Determine the [x, y] coordinate at the center of the cell enclosing the given text.  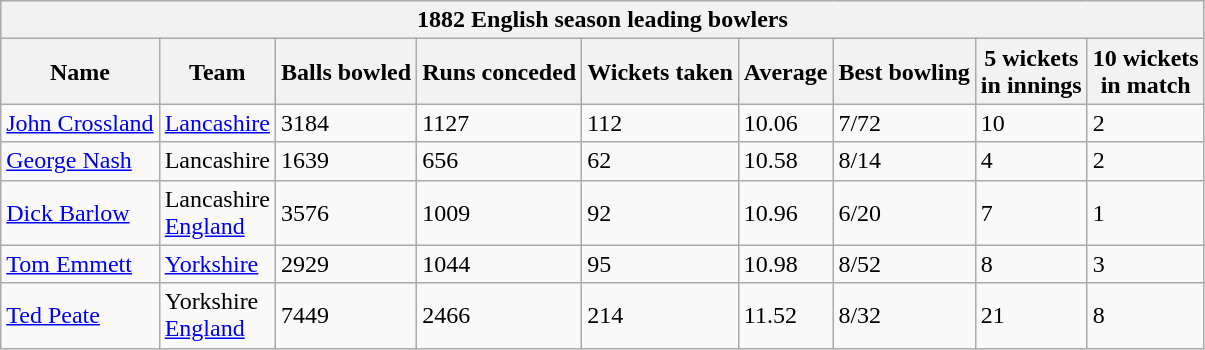
Team [217, 72]
1044 [500, 264]
Average [786, 72]
10.58 [786, 161]
1127 [500, 123]
4 [1031, 161]
62 [660, 161]
3576 [346, 212]
Yorkshire [217, 264]
Name [80, 72]
John Crossland [80, 123]
10.98 [786, 264]
YorkshireEngland [217, 316]
10 [1031, 123]
6/20 [904, 212]
George Nash [80, 161]
Wickets taken [660, 72]
7 [1031, 212]
11.52 [786, 316]
Runs conceded [500, 72]
3184 [346, 123]
3 [1146, 264]
Tom Emmett [80, 264]
1639 [346, 161]
Best bowling [904, 72]
8/14 [904, 161]
92 [660, 212]
7/72 [904, 123]
Ted Peate [80, 316]
214 [660, 316]
2929 [346, 264]
7449 [346, 316]
2466 [500, 316]
21 [1031, 316]
10.06 [786, 123]
8/52 [904, 264]
112 [660, 123]
5 wicketsin innings [1031, 72]
656 [500, 161]
10.96 [786, 212]
1 [1146, 212]
1882 English season leading bowlers [602, 20]
10 wicketsin match [1146, 72]
1009 [500, 212]
Dick Barlow [80, 212]
Balls bowled [346, 72]
95 [660, 264]
LancashireEngland [217, 212]
8/32 [904, 316]
